Scan for the cell matching the given text and deliver its [X, Y] coordinate at center. 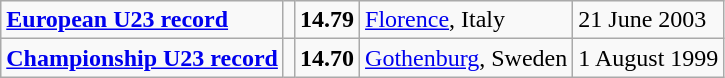
1 August 1999 [648, 58]
Florence, Italy [466, 20]
14.79 [326, 20]
14.70 [326, 58]
21 June 2003 [648, 20]
Championship U23 record [142, 58]
Gothenburg, Sweden [466, 58]
European U23 record [142, 20]
